From the cell containing the given text, extract its center point as [X, Y] coordinate. 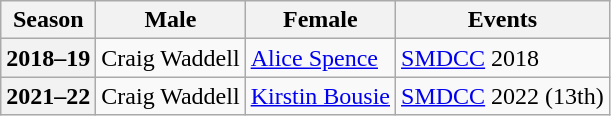
2021–22 [48, 96]
Season [48, 20]
Events [503, 20]
Kirstin Bousie [320, 96]
Male [170, 20]
Alice Spence [320, 58]
Female [320, 20]
2018–19 [48, 58]
SMDCC 2018 [503, 58]
SMDCC 2022 (13th) [503, 96]
